Return the [x, y] coordinate for the center point of the cell that contains the specified text.  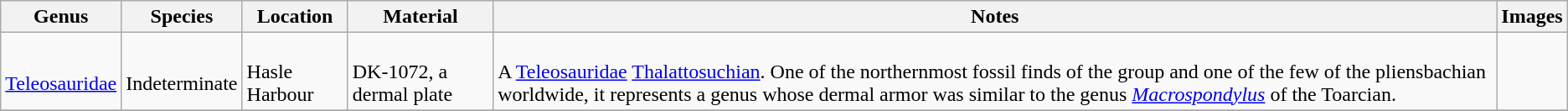
Location [295, 17]
DK-1072, a dermal plate [420, 71]
Images [1532, 17]
Genus [61, 17]
Material [420, 17]
Teleosauridae [61, 71]
Hasle Harbour [295, 71]
Notes [995, 17]
Species [182, 17]
Indeterminate [182, 71]
